Find where the given text appears and provide that cell's center as [x, y] coordinate. 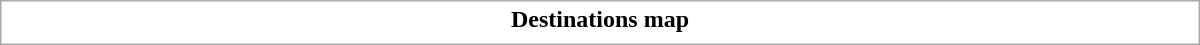
Destinations map [600, 19]
